Search for the cell housing the specified text and yield its (X, Y) center coordinate. 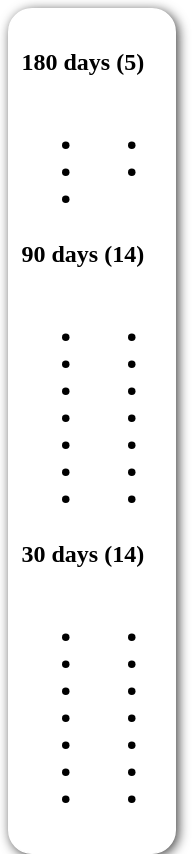
180 days (5) 90 days (14) 30 days (14) (92, 431)
